Provide the (X, Y) coordinate of the cell's center where the given text is located.  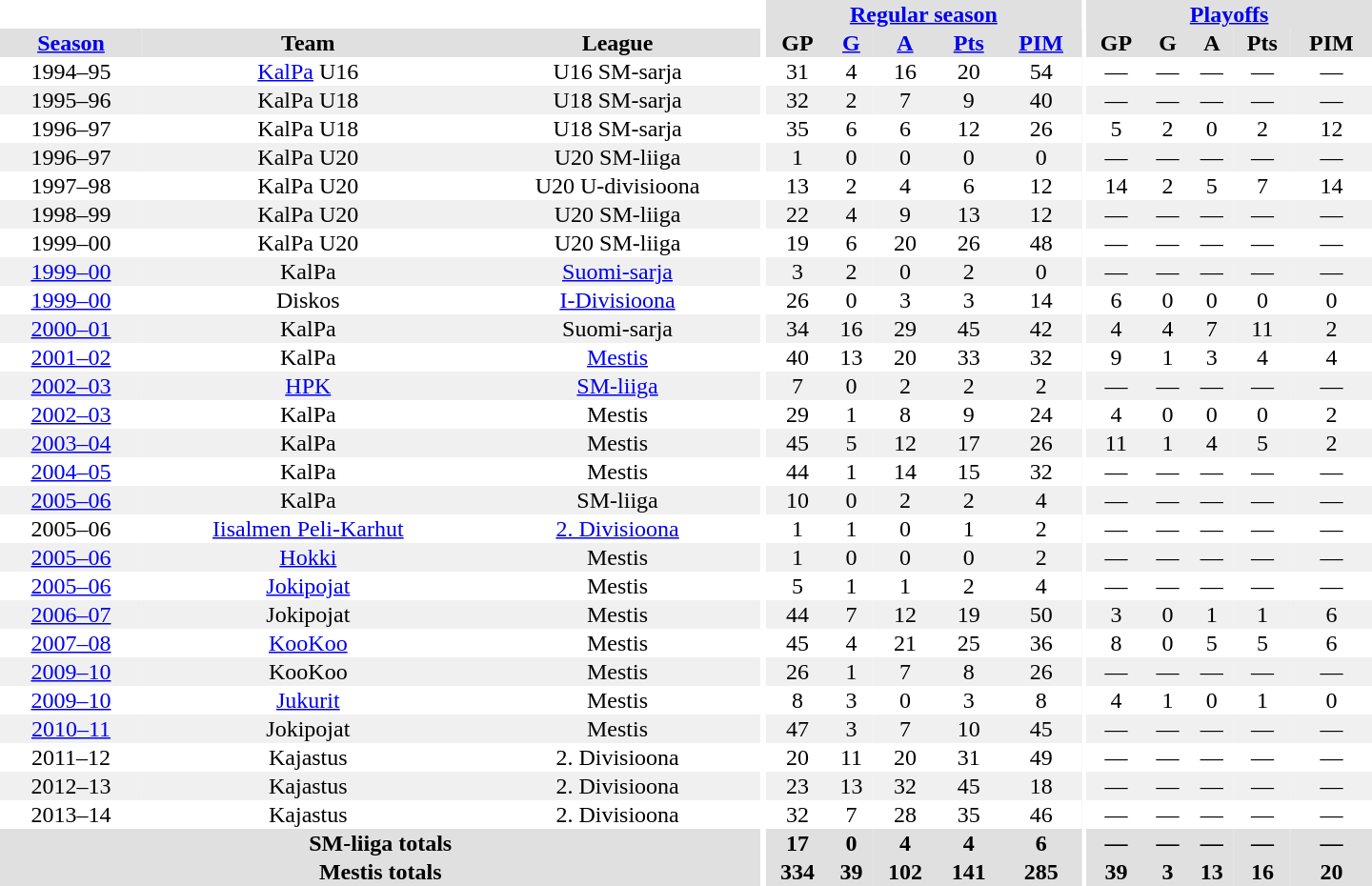
2003–04 (71, 443)
League (617, 43)
50 (1040, 614)
2004–05 (71, 472)
46 (1040, 815)
285 (1040, 872)
1997–98 (71, 186)
Regular season (924, 14)
47 (798, 729)
SM-liiga totals (380, 843)
2010–11 (71, 729)
54 (1040, 71)
24 (1040, 414)
2012–13 (71, 786)
334 (798, 872)
U20 U-divisioona (617, 186)
Iisalmen Peli-Karhut (309, 529)
25 (968, 643)
36 (1040, 643)
23 (798, 786)
22 (798, 214)
102 (905, 872)
15 (968, 472)
1994–95 (71, 71)
28 (905, 815)
21 (905, 643)
Mestis totals (380, 872)
42 (1040, 329)
2007–08 (71, 643)
49 (1040, 757)
Playoffs (1229, 14)
2000–01 (71, 329)
Diskos (309, 300)
U16 SM-sarja (617, 71)
2011–12 (71, 757)
34 (798, 329)
Team (309, 43)
Season (71, 43)
1995–96 (71, 100)
141 (968, 872)
18 (1040, 786)
Hokki (309, 557)
33 (968, 357)
KalPa U16 (309, 71)
I-Divisioona (617, 300)
48 (1040, 243)
2013–14 (71, 815)
2006–07 (71, 614)
1998–99 (71, 214)
HPK (309, 386)
Jukurit (309, 700)
2001–02 (71, 357)
